Capture the cell that displays the provided text and extract its (x, y) central coordinate. 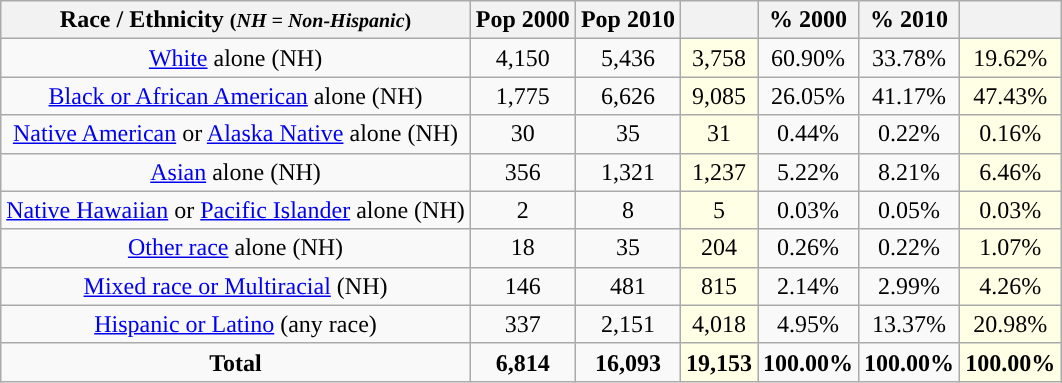
4,018 (718, 324)
356 (522, 172)
Mixed race or Multiracial (NH) (236, 286)
0.05% (910, 210)
41.17% (910, 96)
13.37% (910, 324)
20.98% (1010, 324)
6,814 (522, 362)
2,151 (628, 324)
Total (236, 362)
5,436 (628, 58)
4.95% (808, 324)
% 2010 (910, 20)
2.99% (910, 286)
1.07% (1010, 248)
Native American or Alaska Native alone (NH) (236, 134)
481 (628, 286)
16,093 (628, 362)
White alone (NH) (236, 58)
60.90% (808, 58)
1,775 (522, 96)
30 (522, 134)
8 (628, 210)
3,758 (718, 58)
Pop 2000 (522, 20)
Other race alone (NH) (236, 248)
26.05% (808, 96)
Black or African American alone (NH) (236, 96)
33.78% (910, 58)
204 (718, 248)
0.26% (808, 248)
2 (522, 210)
Race / Ethnicity (NH = Non-Hispanic) (236, 20)
19.62% (1010, 58)
Asian alone (NH) (236, 172)
31 (718, 134)
5 (718, 210)
Native Hawaiian or Pacific Islander alone (NH) (236, 210)
6.46% (1010, 172)
1,237 (718, 172)
2.14% (808, 286)
% 2000 (808, 20)
0.16% (1010, 134)
Pop 2010 (628, 20)
5.22% (808, 172)
146 (522, 286)
0.44% (808, 134)
47.43% (1010, 96)
1,321 (628, 172)
815 (718, 286)
19,153 (718, 362)
Hispanic or Latino (any race) (236, 324)
8.21% (910, 172)
4,150 (522, 58)
4.26% (1010, 286)
337 (522, 324)
18 (522, 248)
9,085 (718, 96)
6,626 (628, 96)
